Scan for the cell matching the given text and deliver its (x, y) coordinate at center. 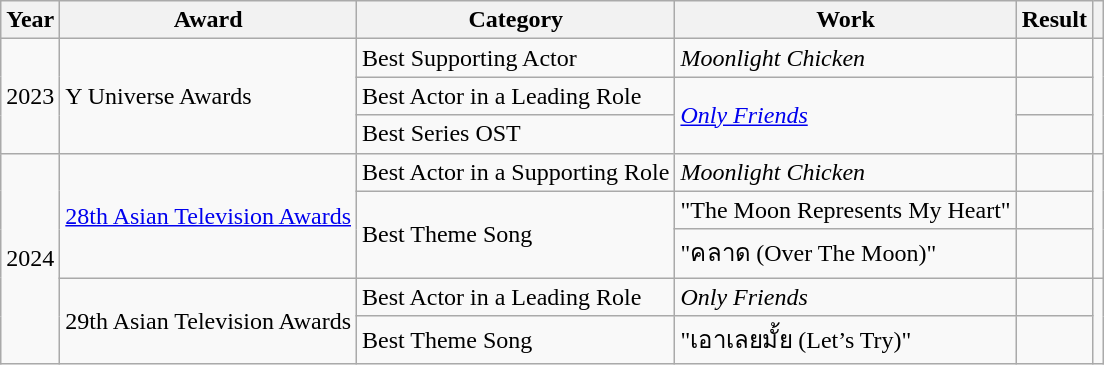
Best Series OST (516, 134)
"คลาด (Over The Moon)" (846, 254)
Category (516, 20)
Best Supporting Actor (516, 58)
Y Universe Awards (208, 96)
Award (208, 20)
Result (1054, 20)
29th Asian Television Awards (208, 322)
2023 (30, 96)
"The Moon Represents My Heart" (846, 210)
Best Actor in a Supporting Role (516, 172)
Year (30, 20)
28th Asian Television Awards (208, 216)
2024 (30, 258)
Work (846, 20)
"เอาเลยมั้ย (Let’s Try)" (846, 340)
